Identify which cell holds the provided text, then report its [X, Y] central coordinate. 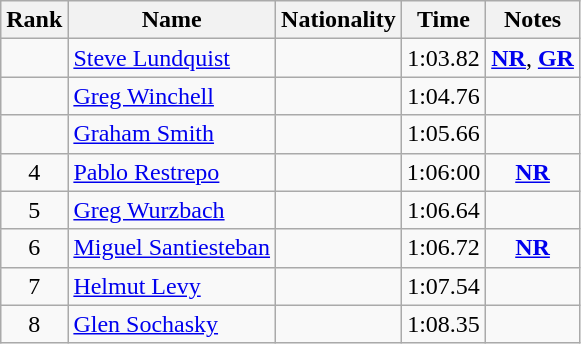
1:05.66 [443, 134]
Helmut Levy [172, 286]
7 [34, 286]
1:03.82 [443, 58]
Name [172, 20]
NR, GR [533, 58]
5 [34, 210]
Glen Sochasky [172, 324]
1:04.76 [443, 96]
Nationality [339, 20]
Notes [533, 20]
Greg Winchell [172, 96]
Greg Wurzbach [172, 210]
Rank [34, 20]
Miguel Santiesteban [172, 248]
1:06.72 [443, 248]
Graham Smith [172, 134]
1:07.54 [443, 286]
6 [34, 248]
1:06:00 [443, 172]
Time [443, 20]
8 [34, 324]
4 [34, 172]
1:08.35 [443, 324]
Steve Lundquist [172, 58]
1:06.64 [443, 210]
Pablo Restrepo [172, 172]
